Pinpoint the cell where the given text exists, returning its (x, y) midpoint coordinate. 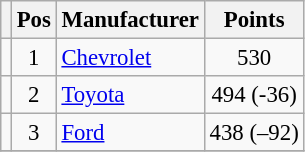
530 (254, 58)
Toyota (130, 95)
Points (254, 20)
Manufacturer (130, 20)
Chevrolet (130, 58)
438 (–92) (254, 133)
Ford (130, 133)
3 (34, 133)
Pos (34, 20)
2 (34, 95)
494 (-36) (254, 95)
1 (34, 58)
